Find where the given text appears and provide that cell's center as (X, Y) coordinate. 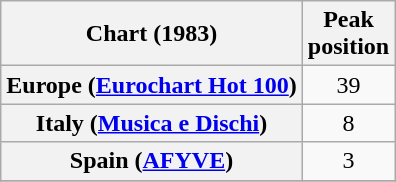
Chart (1983) (152, 34)
Peakposition (348, 34)
39 (348, 85)
Italy (Musica e Dischi) (152, 123)
3 (348, 161)
Spain (AFYVE) (152, 161)
Europe (Eurochart Hot 100) (152, 85)
8 (348, 123)
